For the text-containing cell, return its midpoint in (X, Y) coordinate format. 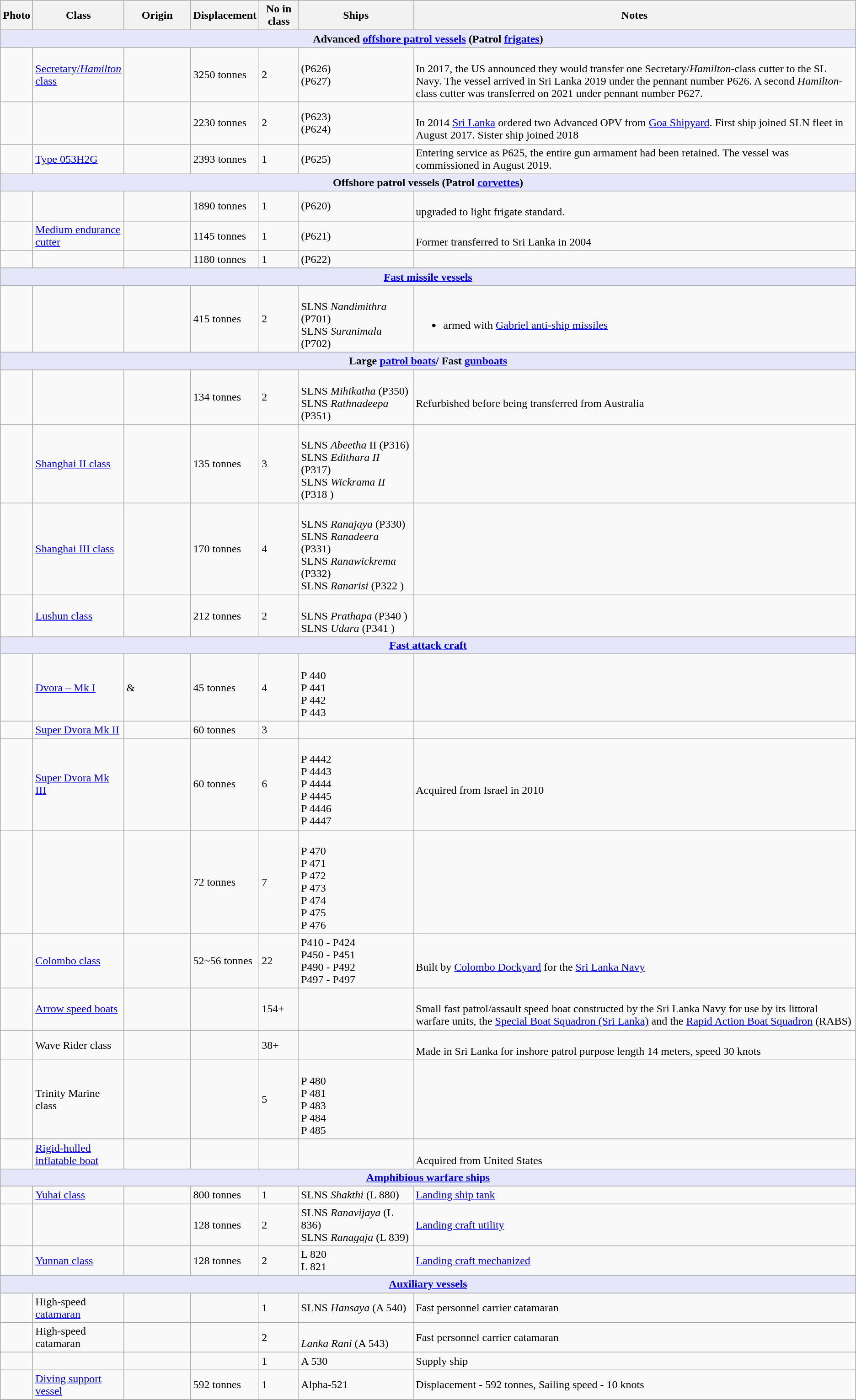
212 tonnes (225, 616)
22 (279, 961)
2393 tonnes (225, 159)
P 4442P 4443P 4444P 4445P 4446P 4447 (356, 784)
Supply ship (635, 1361)
Secretary/Hamilton class (79, 75)
Notes (635, 16)
(P622) (356, 259)
Medium endurance cutter (79, 236)
SLNS Ranajaya (P330)SLNS Ranadeera (P331)SLNS Ranawickrema (P332)SLNS Ranarisi (P322 ) (356, 549)
Acquired from Israel in 2010 (635, 784)
No in class (279, 16)
2230 tonnes (225, 123)
134 tonnes (225, 397)
Type 053H2G (79, 159)
6 (279, 784)
800 tonnes (225, 1195)
Landing craft mechanized (635, 1261)
Auxiliary vessels (428, 1284)
45 tonnes (225, 688)
Class (79, 16)
Amphibious warfare ships (428, 1177)
SLNS Hansaya (A 540) (356, 1308)
Colombo class (79, 961)
Shanghai II class (79, 464)
SLNS Shakthi (L 880) (356, 1195)
(P626) (P627) (356, 75)
In 2014 Sri Lanka ordered two Advanced OPV from Goa Shipyard. First ship joined SLN fleet in August 2017. Sister ship joined 2018 (635, 123)
Dvora – Mk I (79, 688)
P 470P 471P 472P 473P 474P 475P 476 (356, 882)
Offshore patrol vessels (Patrol corvettes) (428, 182)
Displacement - 592 tonnes, Sailing speed - 10 knots (635, 1384)
Former transferred to Sri Lanka in 2004 (635, 236)
592 tonnes (225, 1384)
Origin (157, 16)
P 480P 481P 483P 484P 485 (356, 1099)
52~56 tonnes (225, 961)
72 tonnes (225, 882)
Trinity Marine class (79, 1099)
135 tonnes (225, 464)
SLNS Prathapa (P340 )SLNS Udara (P341 ) (356, 616)
Landing craft utility (635, 1224)
Acquired from United States (635, 1154)
SLNS Mihikatha (P350)SLNS Rathnadeepa (P351) (356, 397)
(P621) (356, 236)
SLNS Abeetha II (P316)SLNS Edithara II (P317)SLNS Wickrama II (P318 ) (356, 464)
154+ (279, 1009)
Large patrol boats/ Fast gunboats (428, 361)
Advanced offshore patrol vessels (Patrol frigates) (428, 39)
upgraded to light frigate standard. (635, 206)
A 530 (356, 1361)
Refurbished before being transferred from Australia (635, 397)
170 tonnes (225, 549)
Lanka Rani (A 543) (356, 1338)
415 tonnes (225, 319)
Yuhai class (79, 1195)
1145 tonnes (225, 236)
Ships (356, 16)
SLNS Ranavijaya (L 836)SLNS Ranagaja (L 839) (356, 1224)
Landing ship tank (635, 1195)
Rigid-hulled inflatable boat (79, 1154)
Diving support vessel (79, 1384)
Fast missile vessels (428, 277)
Lushun class (79, 616)
Fast attack craft (428, 646)
Entering service as P625, the entire gun armament had been retained. The vessel was commissioned in August 2019. (635, 159)
Made in Sri Lanka for inshore patrol purpose length 14 meters, speed 30 knots (635, 1045)
P 440P 441P 442P 443 (356, 688)
7 (279, 882)
(P625) (356, 159)
L 820L 821 (356, 1261)
armed with Gabriel anti-ship missiles (635, 319)
Alpha-521 (356, 1384)
(P620) (356, 206)
Shanghai III class (79, 549)
& (157, 688)
5 (279, 1099)
Built by Colombo Dockyard for the Sri Lanka Navy (635, 961)
3250 tonnes (225, 75)
1890 tonnes (225, 206)
Super Dvora Mk II (79, 730)
P410 - P424P450 - P451P490 - P492P497 - P497 (356, 961)
SLNS Nandimithra (P701)SLNS Suranimala (P702) (356, 319)
Yunnan class (79, 1261)
Super Dvora Mk III (79, 784)
Displacement (225, 16)
1180 tonnes (225, 259)
Wave Rider class (79, 1045)
Photo (16, 16)
38+ (279, 1045)
(P623) (P624) (356, 123)
Arrow speed boats (79, 1009)
